For the text-containing cell, return its midpoint in (x, y) coordinate format. 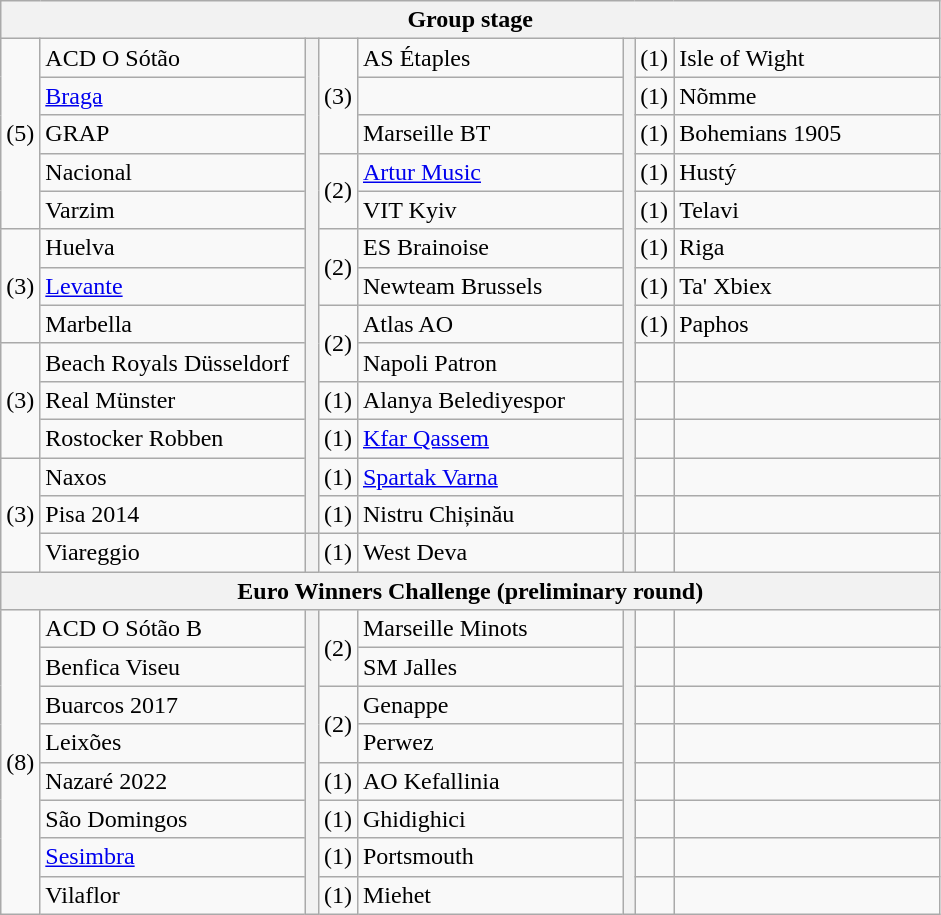
Ghidighici (490, 819)
Viareggio (173, 553)
Marseille Minots (490, 629)
Paphos (807, 324)
Nistru Chișinău (490, 515)
Pisa 2014 (173, 515)
ACD O Sótão B (173, 629)
AO Kefallinia (490, 781)
Nazaré 2022 (173, 781)
Group stage (470, 20)
Riga (807, 248)
Varzim (173, 210)
Real Münster (173, 400)
GRAP (173, 134)
Kfar Qassem (490, 438)
Buarcos 2017 (173, 705)
(5) (20, 134)
SM Jalles (490, 667)
ACD O Sótão (173, 58)
Rostocker Robben (173, 438)
Hustý (807, 172)
Bohemians 1905 (807, 134)
Nacional (173, 172)
Leixões (173, 743)
Sesimbra (173, 857)
Atlas AO (490, 324)
Euro Winners Challenge (preliminary round) (470, 591)
(8) (20, 762)
ES Brainoise (490, 248)
Naxos (173, 477)
Isle of Wight (807, 58)
Ta' Xbiex (807, 286)
Vilaflor (173, 895)
Spartak Varna (490, 477)
Braga (173, 96)
Alanya Belediyespor (490, 400)
Newteam Brussels (490, 286)
West Deva (490, 553)
Beach Royals Düsseldorf (173, 362)
Perwez (490, 743)
Huelva (173, 248)
Artur Music (490, 172)
Napoli Patron (490, 362)
Marseille BT (490, 134)
Levante (173, 286)
Miehet (490, 895)
Genappe (490, 705)
Nõmme (807, 96)
Telavi (807, 210)
Benfica Viseu (173, 667)
VIT Kyiv (490, 210)
Marbella (173, 324)
São Domingos (173, 819)
AS Étaples (490, 58)
Portsmouth (490, 857)
